Provide the [X, Y] coordinate of the cell's center where the given text is located.  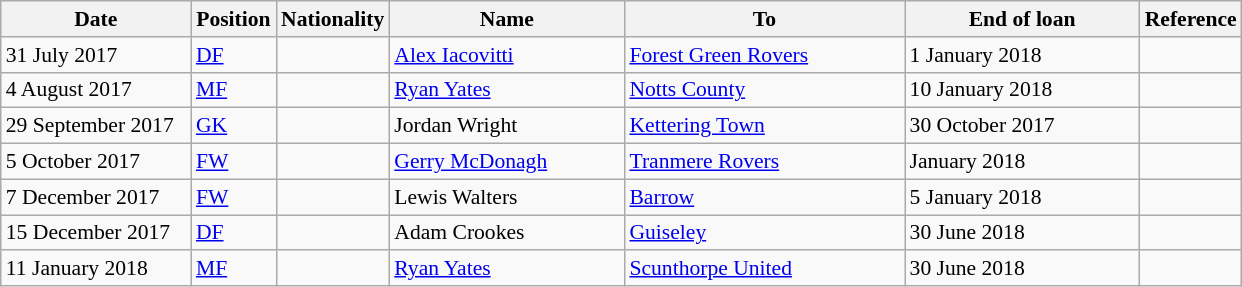
5 January 2018 [1022, 197]
Adam Crookes [506, 233]
Alex Iacovitti [506, 55]
Lewis Walters [506, 197]
January 2018 [1022, 162]
Tranmere Rovers [764, 162]
Scunthorpe United [764, 269]
Reference [1191, 19]
GK [234, 126]
Gerry McDonagh [506, 162]
Jordan Wright [506, 126]
7 December 2017 [96, 197]
End of loan [1022, 19]
Notts County [764, 90]
To [764, 19]
11 January 2018 [96, 269]
15 December 2017 [96, 233]
Kettering Town [764, 126]
5 October 2017 [96, 162]
Date [96, 19]
Name [506, 19]
31 July 2017 [96, 55]
30 October 2017 [1022, 126]
4 August 2017 [96, 90]
Forest Green Rovers [764, 55]
Guiseley [764, 233]
1 January 2018 [1022, 55]
Nationality [332, 19]
Position [234, 19]
29 September 2017 [96, 126]
10 January 2018 [1022, 90]
Barrow [764, 197]
